Determine the [X, Y] coordinate at the center of the cell enclosing the given text.  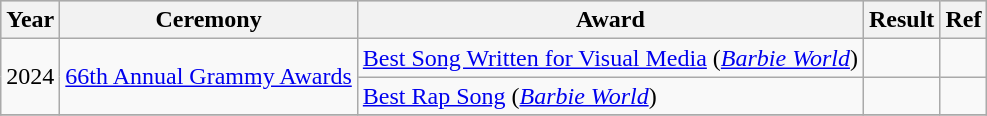
66th Annual Grammy Awards [208, 77]
Best Rap Song (Barbie World) [610, 96]
2024 [30, 77]
Year [30, 20]
Award [610, 20]
Ceremony [208, 20]
Ref [964, 20]
Best Song Written for Visual Media (Barbie World) [610, 58]
Result [901, 20]
